For the text-containing cell, return its midpoint in (X, Y) coordinate format. 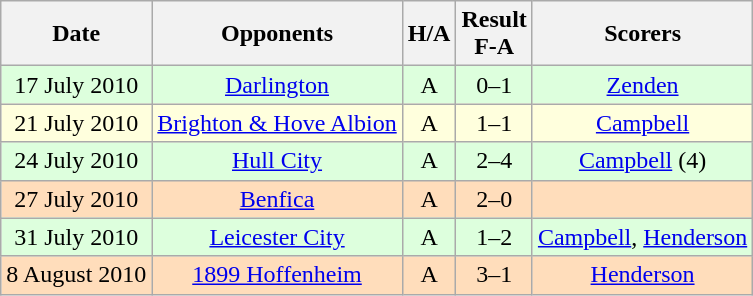
Henderson (642, 275)
Scorers (642, 34)
21 July 2010 (76, 123)
Leicester City (277, 237)
Darlington (277, 85)
17 July 2010 (76, 85)
0–1 (494, 85)
H/A (429, 34)
Zenden (642, 85)
Campbell, Henderson (642, 237)
31 July 2010 (76, 237)
1899 Hoffenheim (277, 275)
27 July 2010 (76, 199)
Opponents (277, 34)
Campbell (642, 123)
2–4 (494, 161)
1–1 (494, 123)
Hull City (277, 161)
2–0 (494, 199)
Benfica (277, 199)
Campbell (4) (642, 161)
8 August 2010 (76, 275)
Brighton & Hove Albion (277, 123)
24 July 2010 (76, 161)
Date (76, 34)
ResultF-A (494, 34)
3–1 (494, 275)
1–2 (494, 237)
